Determine the [x, y] coordinate at the center of the cell enclosing the given text.  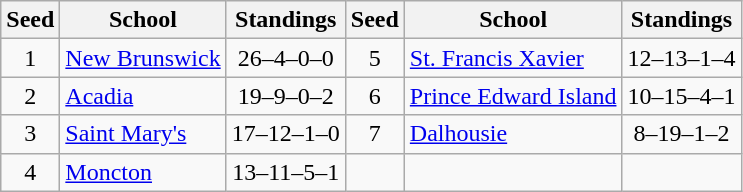
New Brunswick [143, 58]
Prince Edward Island [513, 96]
6 [374, 96]
3 [30, 134]
Moncton [143, 172]
13–11–5–1 [286, 172]
Dalhousie [513, 134]
12–13–1–4 [682, 58]
10–15–4–1 [682, 96]
St. Francis Xavier [513, 58]
8–19–1–2 [682, 134]
Saint Mary's [143, 134]
2 [30, 96]
19–9–0–2 [286, 96]
Acadia [143, 96]
7 [374, 134]
26–4–0–0 [286, 58]
17–12–1–0 [286, 134]
4 [30, 172]
1 [30, 58]
5 [374, 58]
